Search for the cell housing the specified text and yield its [x, y] center coordinate. 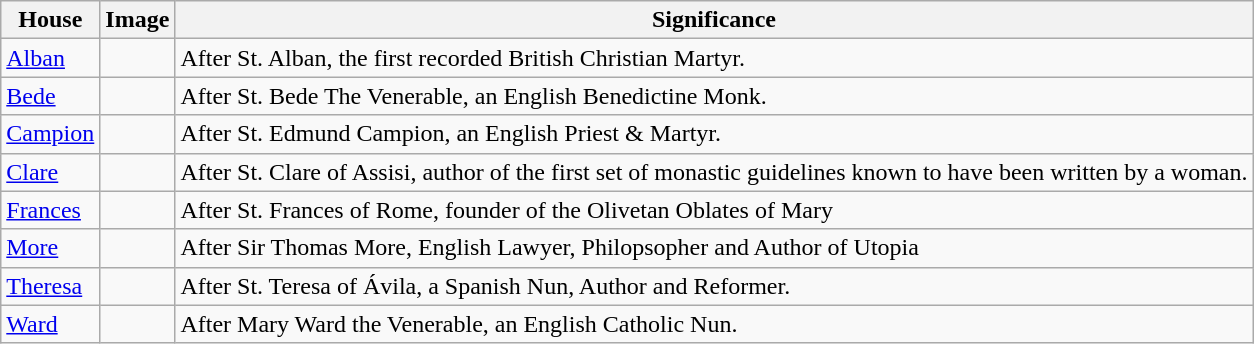
Alban [50, 58]
After St. Edmund Campion, an English Priest & Martyr. [714, 134]
Bede [50, 96]
House [50, 20]
Clare [50, 172]
After St. Bede The Venerable, an English Benedictine Monk. [714, 96]
Significance [714, 20]
Image [138, 20]
After St. Frances of Rome, founder of the Olivetan Oblates of Mary [714, 210]
Campion [50, 134]
Ward [50, 324]
Theresa [50, 286]
After St. Teresa of Ávila, a Spanish Nun, Author and Reformer. [714, 286]
After St. Alban, the first recorded British Christian Martyr. [714, 58]
Frances [50, 210]
After St. Clare of Assisi, author of the first set of monastic guidelines known to have been written by a woman. [714, 172]
After Mary Ward the Venerable, an English Catholic Nun. [714, 324]
After Sir Thomas More, English Lawyer, Philopsopher and Author of Utopia [714, 248]
More [50, 248]
